Pinpoint the cell where the given text exists, returning its (X, Y) midpoint coordinate. 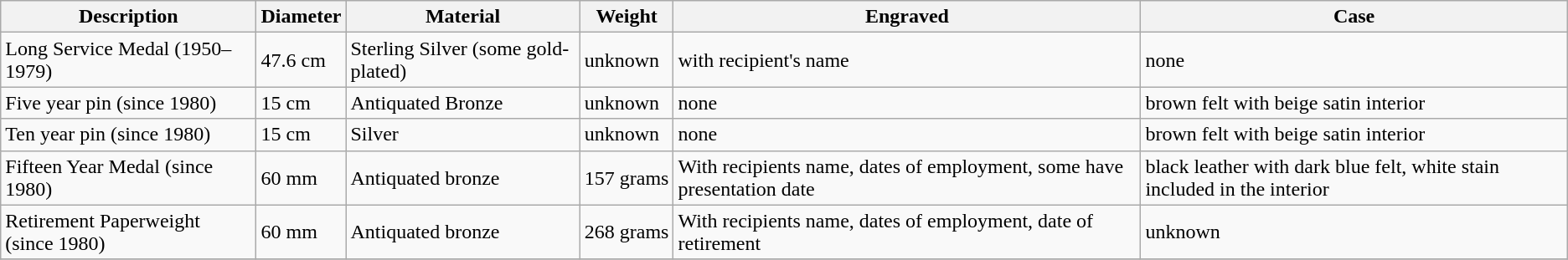
Weight (627, 17)
47.6 cm (302, 60)
Diameter (302, 17)
Fifteen Year Medal (since 1980) (129, 177)
268 grams (627, 232)
Silver (462, 135)
With recipients name, dates of employment, some have presentation date (907, 177)
with recipient's name (907, 60)
Ten year pin (since 1980) (129, 135)
Material (462, 17)
Description (129, 17)
black leather with dark blue felt, white stain included in the interior (1354, 177)
Sterling Silver (some gold-plated) (462, 60)
Five year pin (since 1980) (129, 103)
157 grams (627, 177)
Engraved (907, 17)
Antiquated Bronze (462, 103)
Retirement Paperweight (since 1980) (129, 232)
Long Service Medal (1950–1979) (129, 60)
Case (1354, 17)
With recipients name, dates of employment, date of retirement (907, 232)
